Locate the cell with the specified text and output its [X, Y] center coordinate. 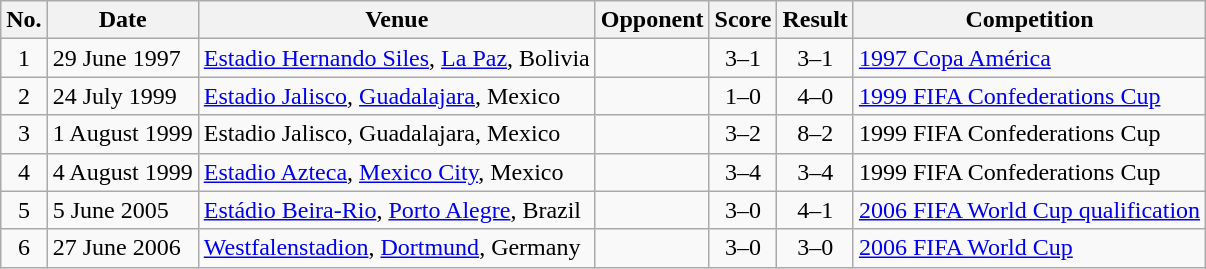
Westfalenstadion, Dortmund, Germany [396, 248]
Date [122, 20]
24 July 1999 [122, 96]
27 June 2006 [122, 248]
1–0 [743, 96]
1997 Copa América [1029, 58]
Competition [1029, 20]
Opponent [652, 20]
5 [24, 210]
Estadio Azteca, Mexico City, Mexico [396, 172]
2 [24, 96]
4 August 1999 [122, 172]
Score [743, 20]
2006 FIFA World Cup [1029, 248]
1 August 1999 [122, 134]
1 [24, 58]
Venue [396, 20]
4–0 [815, 96]
3 [24, 134]
4–1 [815, 210]
3–2 [743, 134]
No. [24, 20]
4 [24, 172]
Estádio Beira-Rio, Porto Alegre, Brazil [396, 210]
Estadio Hernando Siles, La Paz, Bolivia [396, 58]
6 [24, 248]
2006 FIFA World Cup qualification [1029, 210]
29 June 1997 [122, 58]
8–2 [815, 134]
Result [815, 20]
5 June 2005 [122, 210]
